Pinpoint the cell where the given text exists, returning its (X, Y) midpoint coordinate. 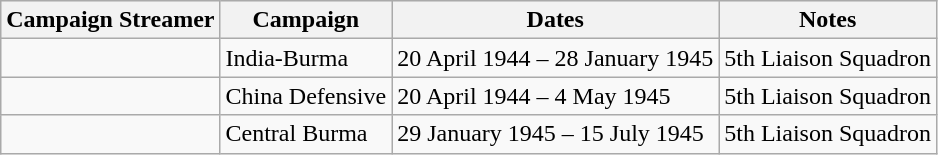
China Defensive (306, 96)
29 January 1945 – 15 July 1945 (556, 134)
20 April 1944 – 28 January 1945 (556, 58)
Notes (828, 20)
20 April 1944 – 4 May 1945 (556, 96)
Campaign Streamer (110, 20)
Central Burma (306, 134)
Campaign (306, 20)
India-Burma (306, 58)
Dates (556, 20)
